For the text-containing cell, return its midpoint in (x, y) coordinate format. 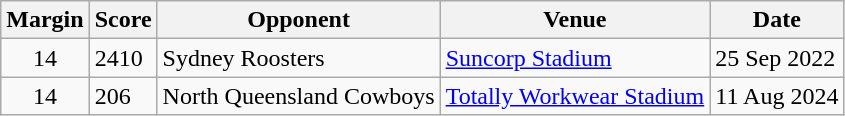
Suncorp Stadium (575, 58)
Opponent (298, 20)
Margin (45, 20)
Sydney Roosters (298, 58)
Score (123, 20)
Totally Workwear Stadium (575, 96)
11 Aug 2024 (777, 96)
North Queensland Cowboys (298, 96)
25 Sep 2022 (777, 58)
2410 (123, 58)
Venue (575, 20)
Date (777, 20)
206 (123, 96)
